Provide the [x, y] coordinate of the cell's center where the given text is located.  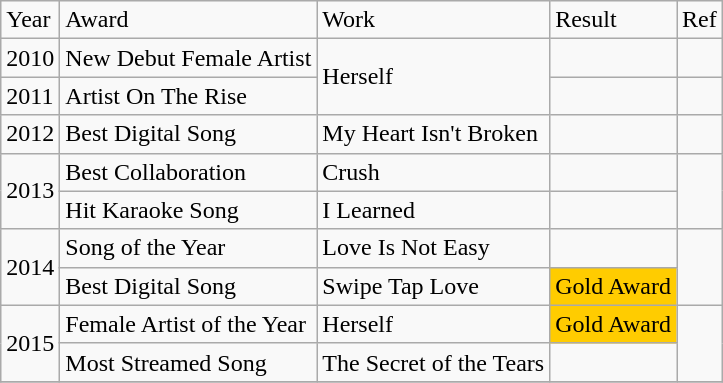
New Debut Female Artist [188, 58]
Ref [700, 20]
2011 [30, 96]
Year [30, 20]
2014 [30, 267]
Hit Karaoke Song [188, 210]
Award [188, 20]
Best Collaboration [188, 172]
The Secret of the Tears [434, 362]
Love Is Not Easy [434, 248]
2010 [30, 58]
Work [434, 20]
2013 [30, 191]
2015 [30, 343]
My Heart Isn't Broken [434, 134]
2012 [30, 134]
I Learned [434, 210]
Swipe Tap Love [434, 286]
Female Artist of the Year [188, 324]
Most Streamed Song [188, 362]
Artist On The Rise [188, 96]
Crush [434, 172]
Result [614, 20]
Song of the Year [188, 248]
